Provide the [X, Y] coordinate of the cell's center where the given text is located.  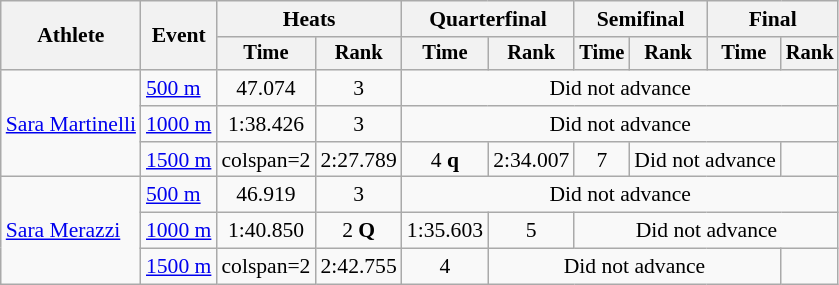
5 [531, 231]
47.074 [266, 88]
7 [602, 160]
Athlete [71, 36]
Event [178, 36]
Final [773, 19]
2:27.789 [358, 160]
Sara Martinelli [71, 124]
4 [445, 267]
46.919 [266, 195]
1:40.850 [266, 231]
Semifinal [640, 19]
1:38.426 [266, 124]
4 q [445, 160]
2 Q [358, 231]
Quarterfinal [488, 19]
Heats [308, 19]
1:35.603 [445, 231]
2:42.755 [358, 267]
2:34.007 [531, 160]
Sara Merazzi [71, 230]
